For the text-containing cell, return its midpoint in [X, Y] coordinate format. 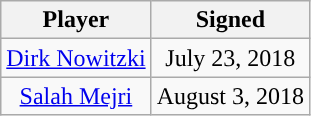
August 3, 2018 [230, 96]
Signed [230, 20]
Player [76, 20]
Salah Mejri [76, 96]
Dirk Nowitzki [76, 58]
July 23, 2018 [230, 58]
